Search for the cell housing the specified text and yield its [x, y] center coordinate. 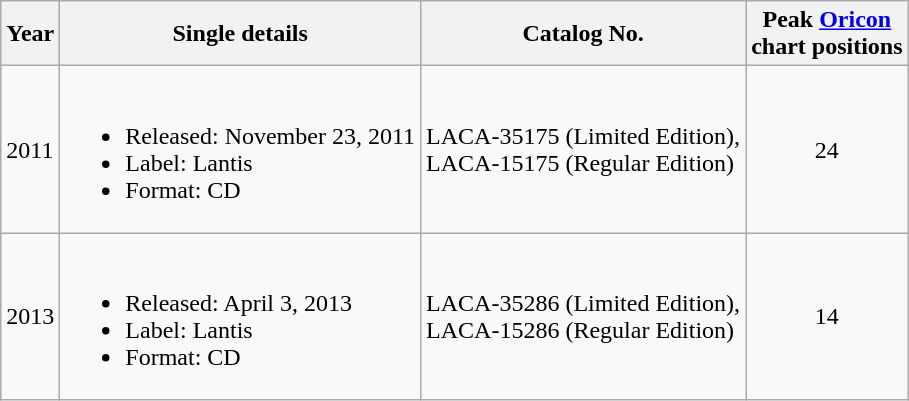
24 [827, 150]
Catalog No. [584, 34]
Released: November 23, 2011Label: LantisFormat: CD [240, 150]
Released: April 3, 2013Label: LantisFormat: CD [240, 316]
Single details [240, 34]
2013 [30, 316]
LACA-35175 (Limited Edition),LACA-15175 (Regular Edition) [584, 150]
14 [827, 316]
Year [30, 34]
2011 [30, 150]
LACA-35286 (Limited Edition),LACA-15286 (Regular Edition) [584, 316]
Peak Oricon chart positions [827, 34]
